Determine the (X, Y) coordinate at the center of the cell enclosing the given text.  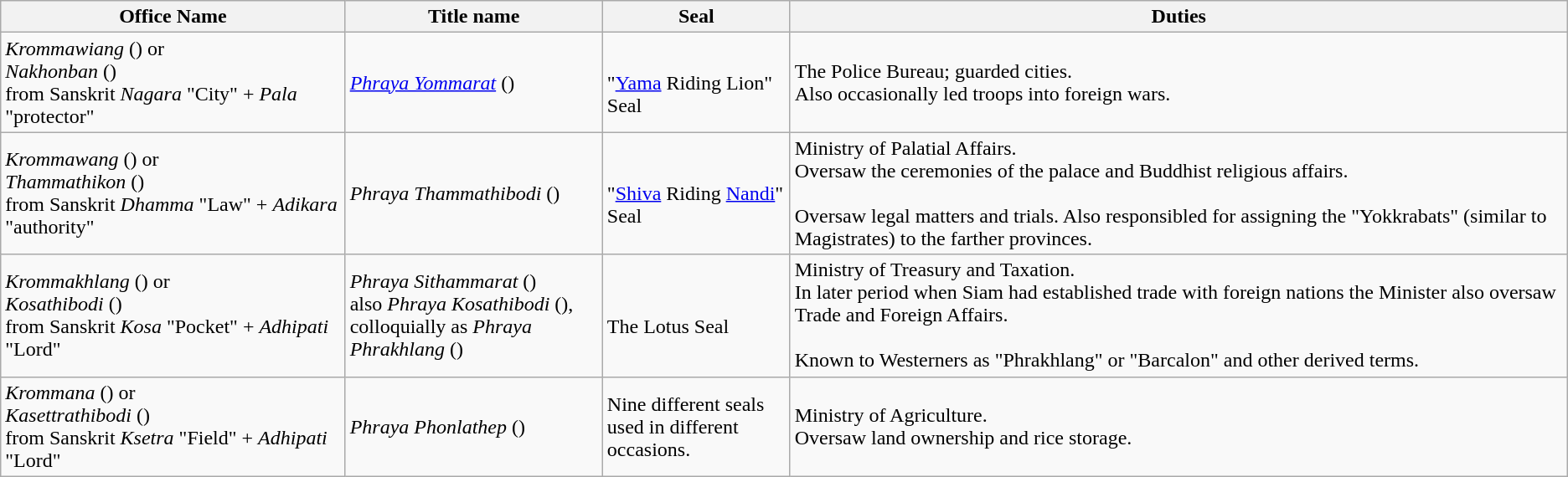
Krommawiang () orNakhonban ()from Sanskrit Nagara "City" + Pala "protector" (173, 82)
Phraya Sithammarat ()also Phraya Kosathibodi (),colloquially as Phraya Phrakhlang () (474, 315)
The Police Bureau; guarded cities.Also occasionally led troops into foreign wars. (1179, 82)
Krommawang () orThammathikon ()from Sanskrit Dhamma "Law" + Adikara "authority" (173, 193)
Office Name (173, 17)
Ministry of Agriculture.Oversaw land ownership and rice storage. (1179, 427)
Title name (474, 17)
Krommana () orKasettrathibodi ()from Sanskrit Ksetra "Field" + Adhipati "Lord" (173, 427)
Phraya Phonlathep () (474, 427)
Nine different sealsused in different occasions. (696, 427)
Krommakhlang () orKosathibodi ()from Sanskrit Kosa "Pocket" + Adhipati "Lord" (173, 315)
The Lotus Seal (696, 315)
Duties (1179, 17)
"Yama Riding Lion" Seal (696, 82)
Seal (696, 17)
Phraya Thammathibodi () (474, 193)
Phraya Yommarat () (474, 82)
"Shiva Riding Nandi" Seal (696, 193)
